From the cell containing the given text, extract its center point as [x, y] coordinate. 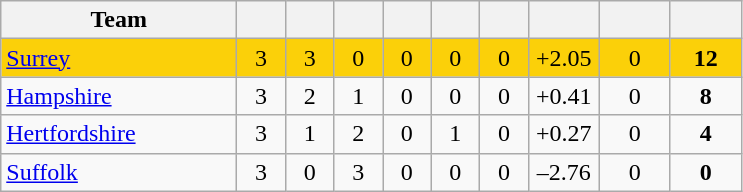
Hampshire [119, 96]
Suffolk [119, 172]
Hertfordshire [119, 134]
–2.76 [564, 172]
4 [706, 134]
+0.27 [564, 134]
+0.41 [564, 96]
8 [706, 96]
12 [706, 58]
Surrey [119, 58]
Team [119, 20]
+2.05 [564, 58]
